Locate the cell with the specified text and output its [X, Y] center coordinate. 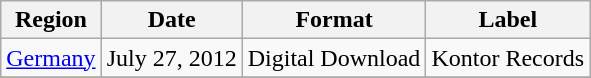
Kontor Records [508, 58]
Region [51, 20]
Date [172, 20]
Germany [51, 58]
Label [508, 20]
Digital Download [334, 58]
Format [334, 20]
July 27, 2012 [172, 58]
